For the text-containing cell, return its midpoint in (x, y) coordinate format. 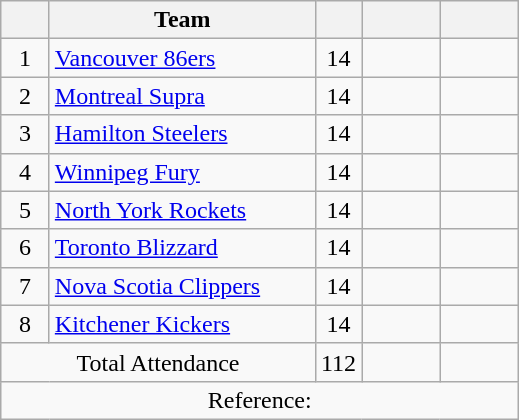
Winnipeg Fury (182, 172)
Vancouver 86ers (182, 58)
Reference: (260, 400)
Team (182, 20)
Toronto Blizzard (182, 248)
North York Rockets (182, 210)
112 (338, 362)
7 (26, 286)
Hamilton Steelers (182, 134)
1 (26, 58)
Montreal Supra (182, 96)
Total Attendance (158, 362)
Kitchener Kickers (182, 324)
6 (26, 248)
2 (26, 96)
3 (26, 134)
4 (26, 172)
8 (26, 324)
5 (26, 210)
Nova Scotia Clippers (182, 286)
